Determine the [X, Y] coordinate at the center of the cell enclosing the given text.  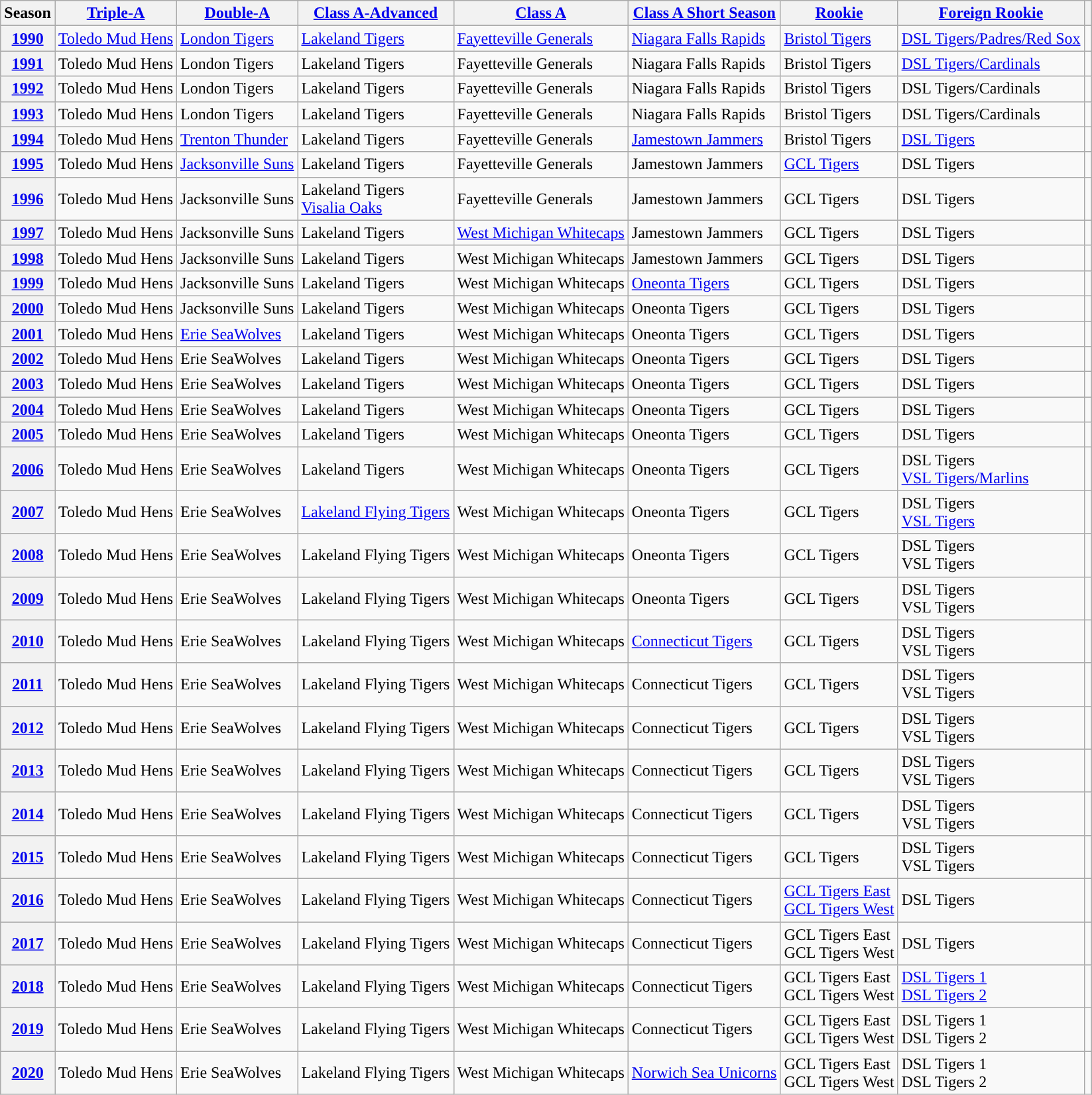
1997 [28, 233]
Trenton Thunder [237, 139]
2015 [28, 856]
Double-A [237, 13]
2007 [28, 512]
1991 [28, 64]
2020 [28, 1072]
Foreign Rookie [991, 13]
2019 [28, 1030]
1999 [28, 283]
2005 [28, 435]
2014 [28, 814]
2012 [28, 728]
2010 [28, 642]
2018 [28, 986]
1990 [28, 38]
1996 [28, 199]
1998 [28, 258]
Class A [541, 13]
2011 [28, 684]
1995 [28, 164]
Norwich Sea Unicorns [704, 1072]
2008 [28, 555]
Rookie [839, 13]
2016 [28, 900]
Class A Short Season [704, 13]
1994 [28, 139]
2003 [28, 384]
2004 [28, 410]
Lakeland TigersVisalia Oaks [375, 199]
2002 [28, 359]
2000 [28, 308]
2013 [28, 770]
Season [28, 13]
1993 [28, 114]
2001 [28, 333]
2017 [28, 943]
2009 [28, 598]
1992 [28, 89]
2006 [28, 469]
DSL Tigers/Padres/Red Sox [991, 38]
DSL TigersVSL Tigers/Marlins [991, 469]
Triple-A [115, 13]
Class A-Advanced [375, 13]
